Locate the cell with the specified text and output its (x, y) center coordinate. 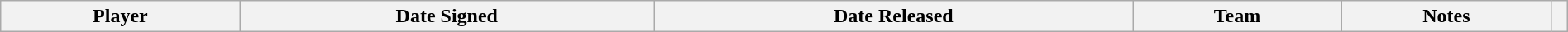
Notes (1447, 16)
Player (121, 16)
Date Signed (447, 16)
Date Released (893, 16)
Team (1237, 16)
